Pinpoint the cell where the given text exists, returning its (X, Y) midpoint coordinate. 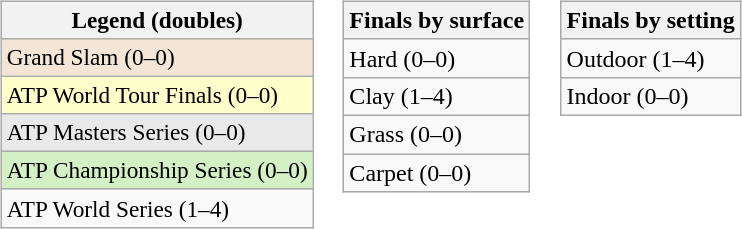
Carpet (0–0) (437, 173)
Clay (1–4) (437, 96)
ATP World Tour Finals (0–0) (157, 95)
Legend (doubles) (157, 20)
ATP World Series (1–4) (157, 208)
Indoor (0–0) (650, 96)
Finals by setting (650, 20)
Finals by surface (437, 20)
Hard (0–0) (437, 58)
Grand Slam (0–0) (157, 57)
Outdoor (1–4) (650, 58)
ATP Masters Series (0–0) (157, 133)
Grass (0–0) (437, 134)
ATP Championship Series (0–0) (157, 171)
